Identify which cell holds the provided text, then report its (x, y) central coordinate. 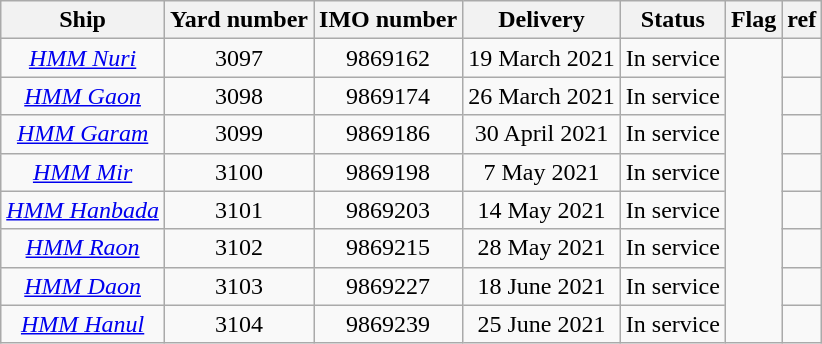
IMO number (388, 20)
Status (672, 20)
9869227 (388, 286)
HMM Gaon (83, 96)
9869203 (388, 210)
HMM Mir (83, 172)
3102 (238, 248)
Flag (753, 20)
9869239 (388, 324)
3104 (238, 324)
28 May 2021 (542, 248)
18 June 2021 (542, 286)
7 May 2021 (542, 172)
19 March 2021 (542, 58)
9869174 (388, 96)
HMM Daon (83, 286)
3098 (238, 96)
HMM Raon (83, 248)
HMM Hanbada (83, 210)
3101 (238, 210)
HMM Hanul (83, 324)
25 June 2021 (542, 324)
Yard number (238, 20)
3100 (238, 172)
3097 (238, 58)
9869215 (388, 248)
ref (802, 20)
9869186 (388, 134)
3103 (238, 286)
HMM Nuri (83, 58)
26 March 2021 (542, 96)
30 April 2021 (542, 134)
9869162 (388, 58)
Delivery (542, 20)
14 May 2021 (542, 210)
3099 (238, 134)
Ship (83, 20)
9869198 (388, 172)
HMM Garam (83, 134)
